Determine the [x, y] coordinate at the center of the cell enclosing the given text.  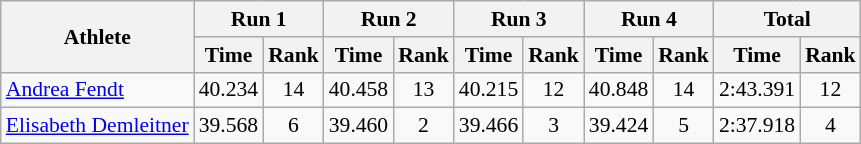
4 [830, 126]
40.215 [488, 90]
3 [554, 126]
Andrea Fendt [98, 90]
2:43.391 [757, 90]
39.568 [228, 126]
2 [424, 126]
13 [424, 90]
40.458 [358, 90]
Run 2 [389, 19]
39.424 [618, 126]
Run 3 [519, 19]
6 [294, 126]
40.234 [228, 90]
Elisabeth Demleitner [98, 126]
39.466 [488, 126]
Athlete [98, 36]
Run 1 [259, 19]
Total [788, 19]
5 [684, 126]
39.460 [358, 126]
Run 4 [649, 19]
40.848 [618, 90]
2:37.918 [757, 126]
